Pinpoint the cell where the given text exists, returning its [X, Y] midpoint coordinate. 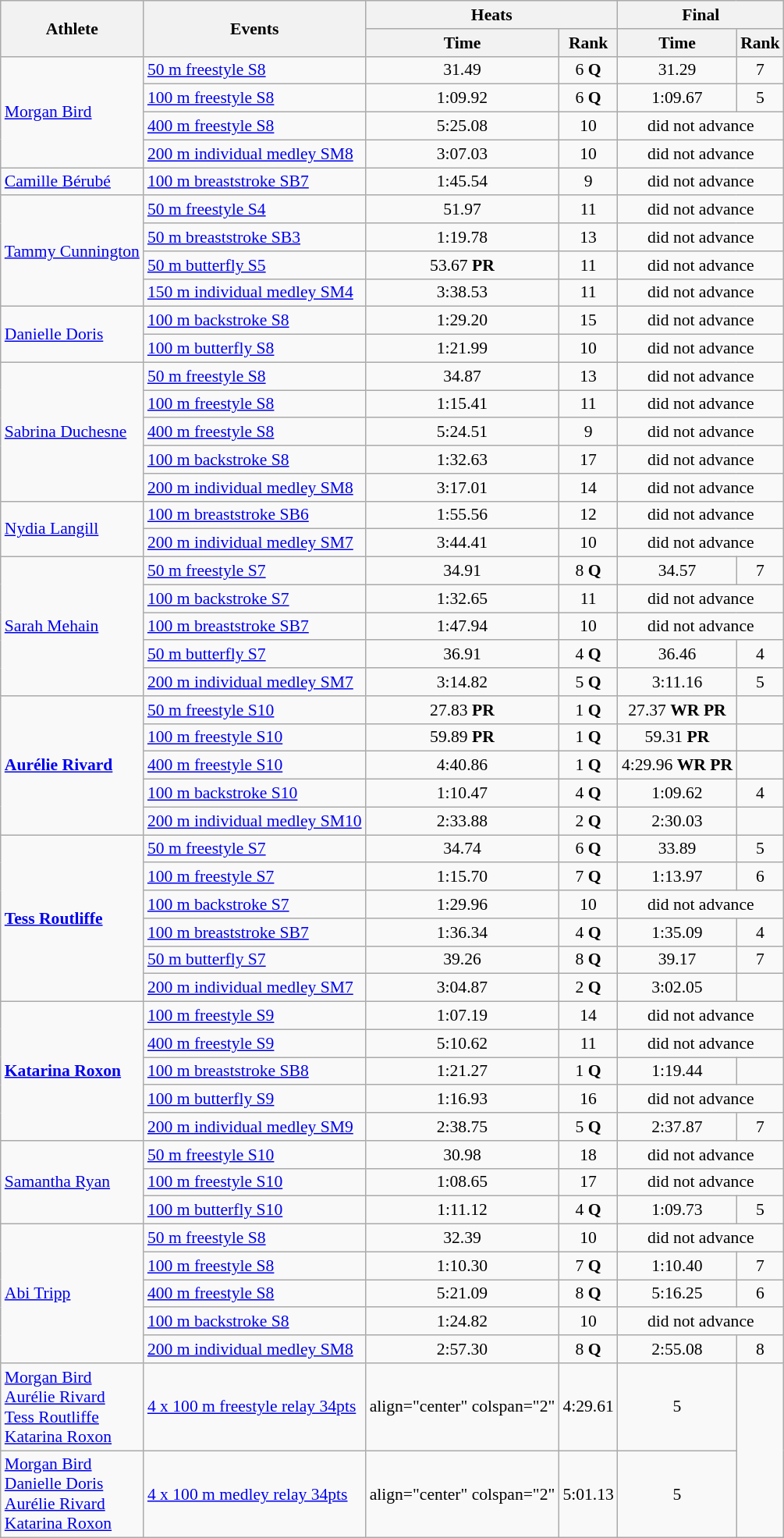
1:19.44 [677, 1071]
1:09.67 [677, 98]
5:21.09 [463, 1294]
27.37 WR PR [677, 710]
39.17 [677, 960]
1:16.93 [463, 1099]
2:30.03 [677, 821]
Sarah Mehain [72, 627]
33.89 [677, 849]
1:21.99 [463, 349]
1:07.19 [463, 1016]
1:32.65 [463, 599]
Danielle Doris [72, 334]
2:55.08 [677, 1349]
3:17.01 [463, 488]
16 [588, 1099]
15 [588, 321]
2:37.87 [677, 1127]
1:10.47 [463, 794]
Tammy Cunnington [72, 251]
Samantha Ryan [72, 1183]
5:10.62 [463, 1043]
Morgan BirdAurélie RivardTess RoutliffeKatarina Roxon [72, 1407]
Tess Routliffe [72, 918]
3:14.82 [463, 682]
32.39 [463, 1238]
Katarina Roxon [72, 1071]
100 m breaststroke SB8 [254, 1071]
1:32.63 [463, 460]
1:08.65 [463, 1182]
400 m freestyle S9 [254, 1043]
18 [588, 1155]
31.29 [677, 70]
1:47.94 [463, 627]
Morgan Bird [72, 112]
4:29.61 [588, 1407]
Morgan BirdDanielle DorisAurélie RivardKatarina Roxon [72, 1494]
3:11.16 [677, 682]
4 x 100 m freestyle relay 34pts [254, 1407]
100 m freestyle S9 [254, 1016]
5:25.08 [463, 126]
1:11.12 [463, 1210]
34.87 [463, 376]
1:10.40 [677, 1266]
100 m backstroke S10 [254, 794]
1:29.96 [463, 904]
39.26 [463, 960]
Sabrina Duchesne [72, 432]
100 m butterfly S9 [254, 1099]
1:36.34 [463, 932]
51.97 [463, 210]
3:38.53 [463, 293]
Camille Bérubé [72, 182]
59.89 PR [463, 737]
1:09.92 [463, 98]
1:45.54 [463, 182]
50 m freestyle S4 [254, 210]
150 m individual medley SM4 [254, 293]
53.67 PR [463, 265]
3:07.03 [463, 154]
34.57 [677, 571]
400 m freestyle S10 [254, 765]
1:13.97 [677, 877]
1:09.73 [677, 1210]
1:15.41 [463, 404]
Abi Tripp [72, 1294]
1:09.62 [677, 794]
3:44.41 [463, 543]
36.46 [677, 655]
30.98 [463, 1155]
Athlete [72, 28]
8 [760, 1349]
1:19.78 [463, 237]
34.91 [463, 571]
36.91 [463, 655]
31.49 [463, 70]
1:21.27 [463, 1071]
59.31 PR [677, 737]
2:57.30 [463, 1349]
50 m breaststroke SB3 [254, 237]
1:35.09 [677, 932]
200 m individual medley SM10 [254, 821]
100 m butterfly S8 [254, 349]
Events [254, 28]
3:02.05 [677, 988]
4 x 100 m medley relay 34pts [254, 1494]
27.83 PR [463, 710]
1:24.82 [463, 1322]
34.74 [463, 849]
Final [701, 15]
3:04.87 [463, 988]
2:38.75 [463, 1127]
4:40.86 [463, 765]
1:15.70 [463, 877]
1:55.56 [463, 515]
4:29.96 WR PR [677, 765]
50 m butterfly S5 [254, 265]
2:33.88 [463, 821]
Aurélie Rivard [72, 765]
5:01.13 [588, 1494]
100 m freestyle S7 [254, 877]
100 m butterfly S10 [254, 1210]
100 m breaststroke SB6 [254, 515]
12 [588, 515]
1:29.20 [463, 321]
Heats [491, 15]
5:24.51 [463, 432]
Nydia Langill [72, 529]
200 m individual medley SM9 [254, 1127]
5:16.25 [677, 1294]
1:10.30 [463, 1266]
